Return [x, y] of the center of cell containing provided text 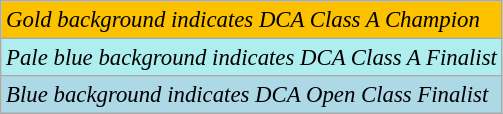
Pale blue background indicates DCA Class A Finalist [252, 58]
Gold background indicates DCA Class A Champion [252, 20]
Blue background indicates DCA Open Class Finalist [252, 95]
